Search for the cell housing the specified text and yield its (x, y) center coordinate. 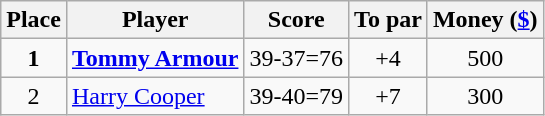
2 (34, 96)
To par (388, 20)
500 (485, 58)
1 (34, 58)
300 (485, 96)
Tommy Armour (155, 58)
Player (155, 20)
Harry Cooper (155, 96)
Money ($) (485, 20)
Place (34, 20)
+7 (388, 96)
39-37=76 (296, 58)
Score (296, 20)
39-40=79 (296, 96)
+4 (388, 58)
